Scan for the cell matching the given text and deliver its (X, Y) coordinate at center. 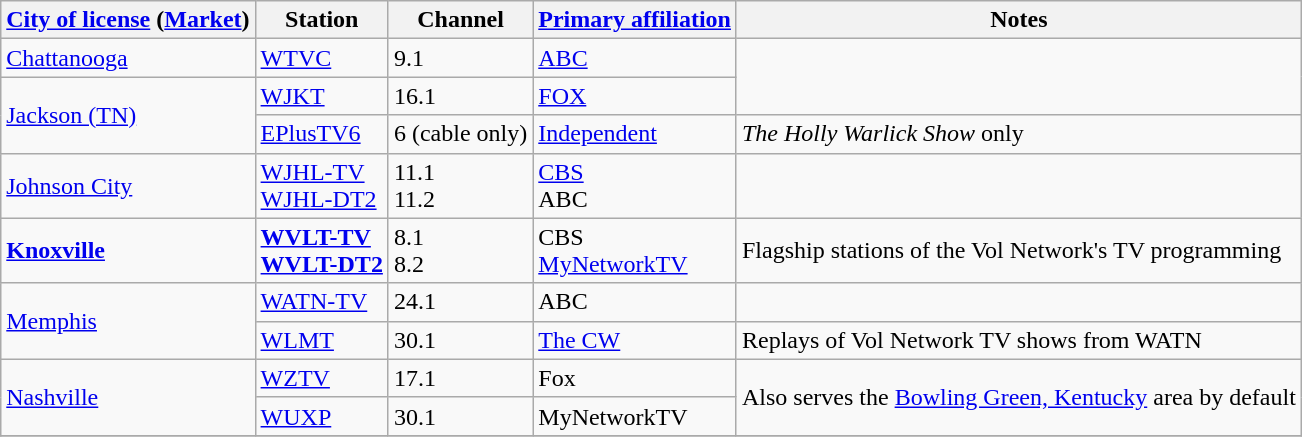
WZTV (322, 378)
Channel (460, 20)
Primary affiliation (635, 20)
Knoxville (128, 250)
WLMT (322, 340)
FOX (635, 96)
9.1 (460, 58)
WVLT-TV WVLT-DT2 (322, 250)
WJHL-TV WJHL-DT2 (322, 186)
Flagship stations of the Vol Network's TV programming (1018, 250)
Nashville (128, 397)
Fox (635, 378)
The CW (635, 340)
16.1 (460, 96)
17.1 (460, 378)
Also serves the Bowling Green, Kentucky area by default (1018, 397)
Independent (635, 134)
Replays of Vol Network TV shows from WATN (1018, 340)
Johnson City (128, 186)
WUXP (322, 416)
Memphis (128, 321)
WJKT (322, 96)
EPlusTV6 (322, 134)
6 (cable only) (460, 134)
MyNetworkTV (635, 416)
CBS MyNetworkTV (635, 250)
WTVC (322, 58)
8.1 8.2 (460, 250)
The Holly Warlick Show only (1018, 134)
Station (322, 20)
Chattanooga (128, 58)
CBS ABC (635, 186)
24.1 (460, 302)
Notes (1018, 20)
WATN-TV (322, 302)
Jackson (TN) (128, 115)
City of license (Market) (128, 20)
11.1 11.2 (460, 186)
